For the text-containing cell, return its midpoint in [X, Y] coordinate format. 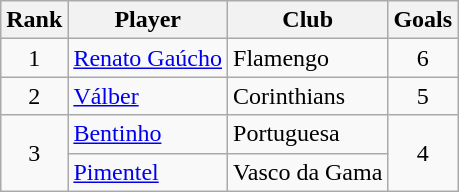
5 [423, 96]
Club [308, 20]
Corinthians [308, 96]
1 [34, 58]
Rank [34, 20]
4 [423, 153]
Portuguesa [308, 134]
3 [34, 153]
Goals [423, 20]
Renato Gaúcho [148, 58]
Vasco da Gama [308, 172]
6 [423, 58]
Válber [148, 96]
Flamengo [308, 58]
Pimentel [148, 172]
Bentinho [148, 134]
2 [34, 96]
Player [148, 20]
